Find where the given text appears and provide that cell's center as (X, Y) coordinate. 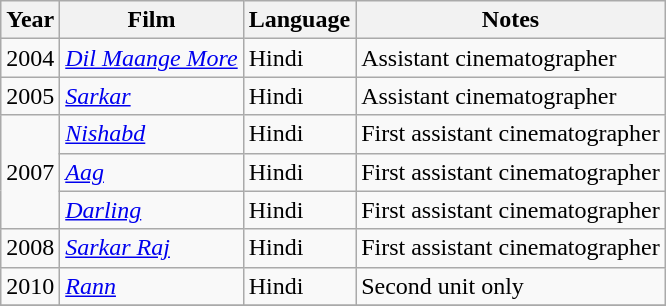
Dil Maange More (152, 58)
Year (30, 20)
Notes (511, 20)
Sarkar Raj (152, 248)
Darling (152, 210)
2008 (30, 248)
Film (152, 20)
2005 (30, 96)
2004 (30, 58)
2010 (30, 286)
Aag (152, 172)
Language (299, 20)
Rann (152, 286)
2007 (30, 172)
Second unit only (511, 286)
Sarkar (152, 96)
Nishabd (152, 134)
